Provide the (x, y) coordinate of the cell's center where the given text is located.  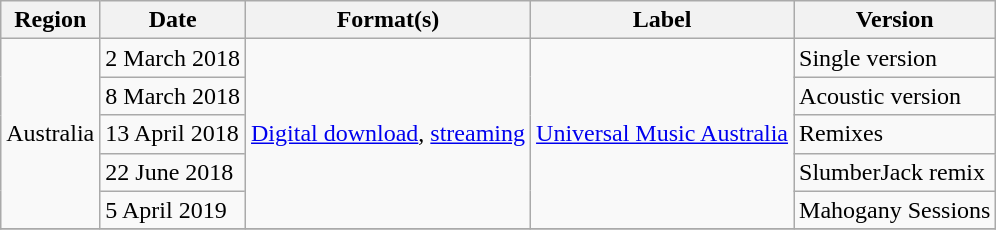
8 March 2018 (173, 96)
Single version (895, 58)
Region (50, 20)
Mahogany Sessions (895, 210)
Date (173, 20)
Version (895, 20)
5 April 2019 (173, 210)
Remixes (895, 134)
22 June 2018 (173, 172)
13 April 2018 (173, 134)
Acoustic version (895, 96)
Label (662, 20)
Universal Music Australia (662, 134)
2 March 2018 (173, 58)
Digital download, streaming (388, 134)
Format(s) (388, 20)
Australia (50, 134)
SlumberJack remix (895, 172)
